Identify which cell holds the provided text, then report its (X, Y) central coordinate. 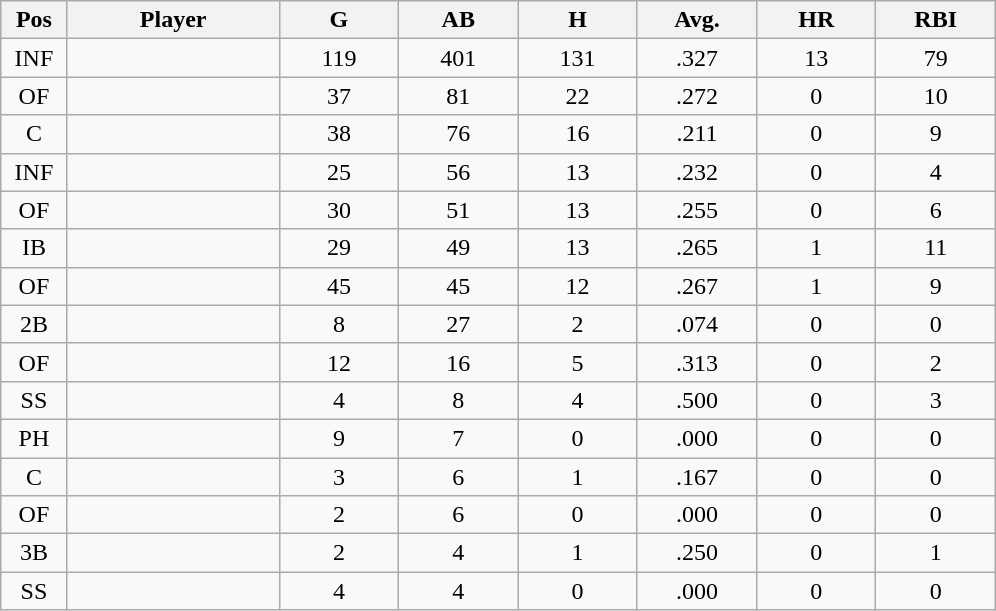
7 (458, 438)
.255 (696, 210)
5 (578, 362)
37 (338, 96)
.167 (696, 477)
79 (936, 58)
119 (338, 58)
.272 (696, 96)
81 (458, 96)
RBI (936, 20)
.500 (696, 400)
22 (578, 96)
.211 (696, 134)
Player (173, 20)
HR (816, 20)
38 (338, 134)
3B (34, 553)
.267 (696, 286)
49 (458, 248)
131 (578, 58)
H (578, 20)
.265 (696, 248)
.327 (696, 58)
51 (458, 210)
11 (936, 248)
10 (936, 96)
AB (458, 20)
PH (34, 438)
401 (458, 58)
Pos (34, 20)
G (338, 20)
Avg. (696, 20)
25 (338, 172)
29 (338, 248)
76 (458, 134)
.232 (696, 172)
2B (34, 324)
56 (458, 172)
27 (458, 324)
.250 (696, 553)
IB (34, 248)
.313 (696, 362)
.074 (696, 324)
30 (338, 210)
